Determine the (x, y) coordinate at the center of the cell enclosing the given text.  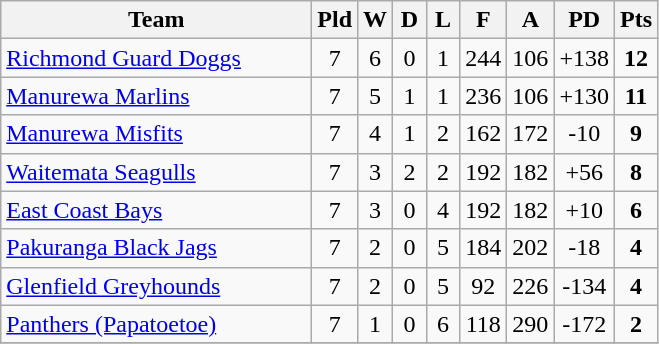
290 (530, 324)
+56 (584, 172)
9 (636, 134)
Richmond Guard Doggs (156, 58)
Manurewa Misfits (156, 134)
-18 (584, 248)
12 (636, 58)
Pts (636, 20)
+10 (584, 210)
-172 (584, 324)
-10 (584, 134)
Waitemata Seagulls (156, 172)
Team (156, 20)
Panthers (Papatoetoe) (156, 324)
+138 (584, 58)
118 (484, 324)
PD (584, 20)
Pakuranga Black Jags (156, 248)
202 (530, 248)
Manurewa Marlins (156, 96)
236 (484, 96)
184 (484, 248)
162 (484, 134)
L (443, 20)
Glenfield Greyhounds (156, 286)
W (376, 20)
F (484, 20)
226 (530, 286)
172 (530, 134)
11 (636, 96)
92 (484, 286)
A (530, 20)
244 (484, 58)
East Coast Bays (156, 210)
8 (636, 172)
D (410, 20)
+130 (584, 96)
Pld (335, 20)
-134 (584, 286)
